Determine the [x, y] coordinate at the center of the cell enclosing the given text.  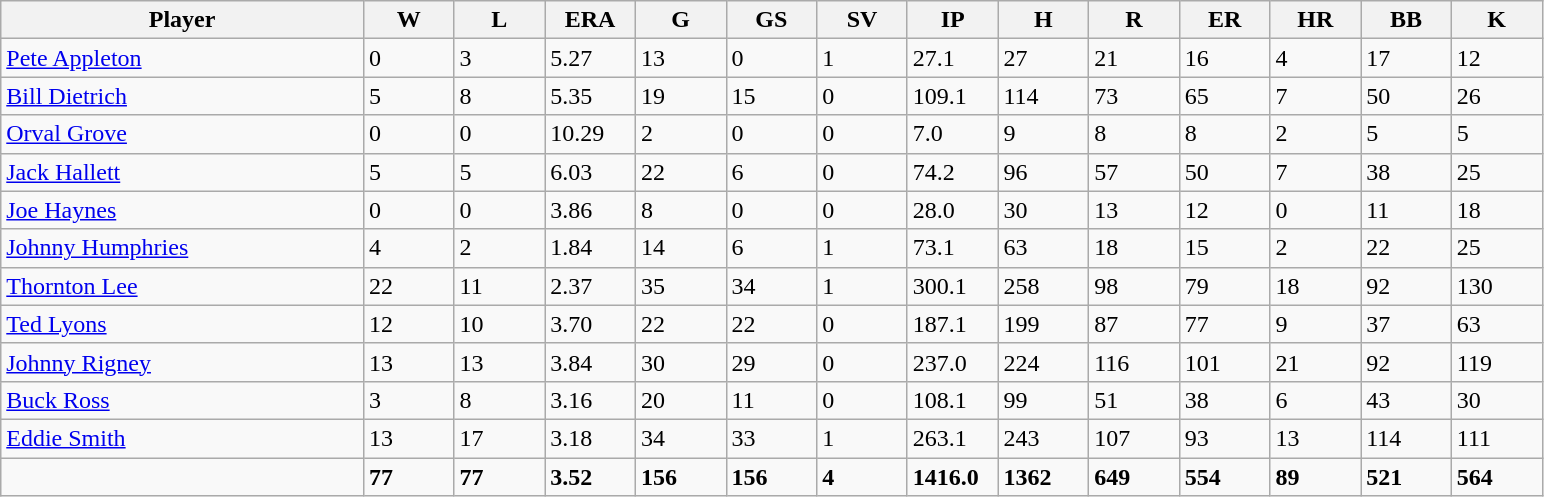
33 [772, 438]
87 [1134, 324]
37 [1406, 324]
96 [1044, 172]
Orval Grove [182, 134]
3.16 [590, 400]
5.27 [590, 58]
554 [1224, 477]
Jack Hallett [182, 172]
89 [1316, 477]
119 [1496, 362]
HR [1316, 20]
237.0 [952, 362]
3.18 [590, 438]
G [680, 20]
6.03 [590, 172]
3.84 [590, 362]
Johnny Humphries [182, 248]
130 [1496, 286]
10 [500, 324]
116 [1134, 362]
IP [952, 20]
Buck Ross [182, 400]
H [1044, 20]
93 [1224, 438]
19 [680, 96]
27 [1044, 58]
79 [1224, 286]
Ted Lyons [182, 324]
43 [1406, 400]
20 [680, 400]
263.1 [952, 438]
73 [1134, 96]
Bill Dietrich [182, 96]
521 [1406, 477]
3.52 [590, 477]
1362 [1044, 477]
Johnny Rigney [182, 362]
300.1 [952, 286]
ERA [590, 20]
108.1 [952, 400]
2.37 [590, 286]
107 [1134, 438]
Pete Appleton [182, 58]
L [500, 20]
GS [772, 20]
14 [680, 248]
BB [1406, 20]
224 [1044, 362]
3.86 [590, 210]
74.2 [952, 172]
7.0 [952, 134]
649 [1134, 477]
16 [1224, 58]
R [1134, 20]
SV [862, 20]
258 [1044, 286]
5.35 [590, 96]
3.70 [590, 324]
W [408, 20]
Eddie Smith [182, 438]
29 [772, 362]
ER [1224, 20]
57 [1134, 172]
35 [680, 286]
28.0 [952, 210]
Player [182, 20]
243 [1044, 438]
98 [1134, 286]
26 [1496, 96]
101 [1224, 362]
Thornton Lee [182, 286]
51 [1134, 400]
109.1 [952, 96]
99 [1044, 400]
187.1 [952, 324]
199 [1044, 324]
564 [1496, 477]
73.1 [952, 248]
27.1 [952, 58]
Joe Haynes [182, 210]
10.29 [590, 134]
1.84 [590, 248]
K [1496, 20]
1416.0 [952, 477]
65 [1224, 96]
111 [1496, 438]
